Provide the [X, Y] coordinate of the cell's center where the given text is located.  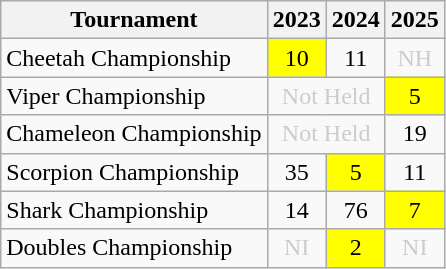
Doubles Championship [134, 248]
14 [296, 210]
Viper Championship [134, 96]
2 [356, 248]
Tournament [134, 20]
Cheetah Championship [134, 58]
19 [414, 134]
Scorpion Championship [134, 172]
2025 [414, 20]
Shark Championship [134, 210]
Chameleon Championship [134, 134]
35 [296, 172]
76 [356, 210]
2024 [356, 20]
7 [414, 210]
NH [414, 58]
10 [296, 58]
2023 [296, 20]
